Determine the (X, Y) coordinate at the center of the cell enclosing the given text.  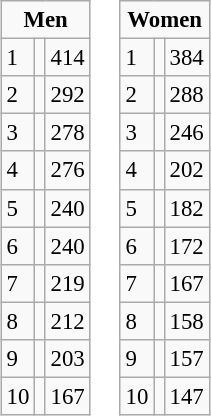
147 (186, 396)
203 (68, 358)
276 (68, 170)
172 (186, 246)
158 (186, 321)
384 (186, 58)
414 (68, 58)
157 (186, 358)
278 (68, 133)
212 (68, 321)
Women (164, 20)
288 (186, 95)
182 (186, 208)
246 (186, 133)
292 (68, 95)
202 (186, 170)
219 (68, 283)
Men (46, 20)
